Provide the (x, y) coordinate of the cell's center where the given text is located.  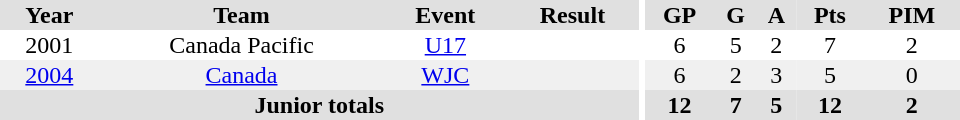
Junior totals (320, 105)
Year (50, 15)
Event (445, 15)
Pts (830, 15)
2004 (50, 75)
Canada Pacific (242, 45)
3 (776, 75)
2001 (50, 45)
Canada (242, 75)
0 (912, 75)
WJC (445, 75)
G (736, 15)
GP (679, 15)
U17 (445, 45)
PIM (912, 15)
A (776, 15)
Team (242, 15)
Result (572, 15)
